Search for the cell housing the specified text and yield its (x, y) center coordinate. 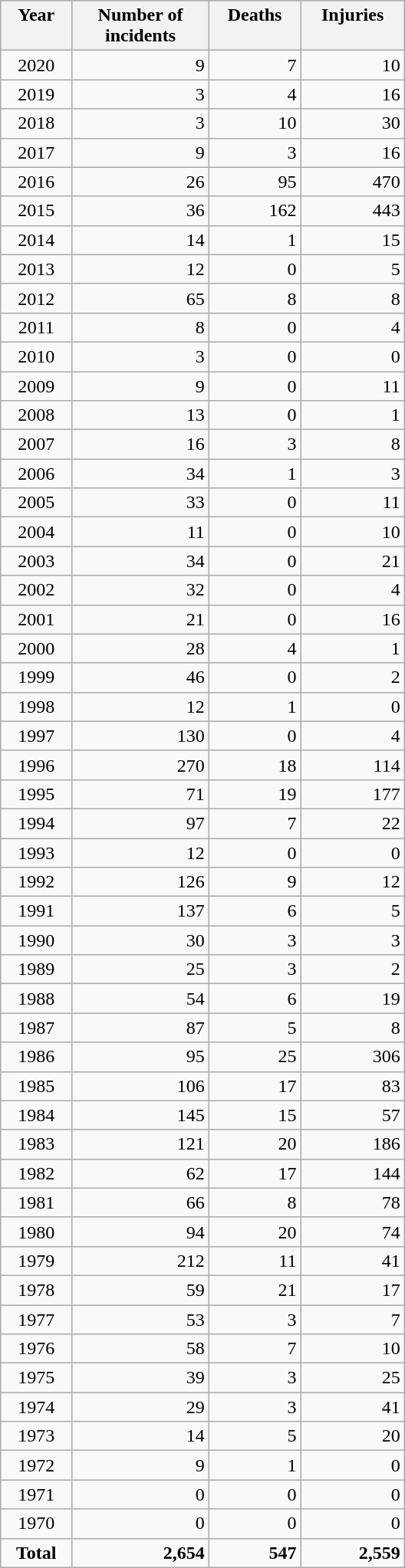
54 (141, 999)
1992 (37, 882)
1986 (37, 1057)
1978 (37, 1290)
126 (141, 882)
57 (353, 1115)
162 (255, 211)
2005 (37, 503)
1990 (37, 940)
36 (141, 211)
1985 (37, 1086)
1972 (37, 1465)
22 (353, 823)
1987 (37, 1028)
1975 (37, 1378)
2,654 (141, 1553)
2007 (37, 444)
2002 (37, 590)
2016 (37, 182)
Number ofincidents (141, 26)
1982 (37, 1173)
1991 (37, 911)
1981 (37, 1202)
470 (353, 182)
306 (353, 1057)
Year (37, 26)
270 (141, 765)
Deaths (255, 26)
1995 (37, 794)
1989 (37, 969)
2019 (37, 94)
1973 (37, 1436)
186 (353, 1144)
1979 (37, 1261)
130 (141, 736)
2008 (37, 415)
53 (141, 1319)
114 (353, 765)
94 (141, 1232)
32 (141, 590)
1971 (37, 1494)
87 (141, 1028)
212 (141, 1261)
1974 (37, 1407)
2018 (37, 123)
78 (353, 1202)
121 (141, 1144)
59 (141, 1290)
1977 (37, 1319)
33 (141, 503)
2014 (37, 240)
1999 (37, 677)
145 (141, 1115)
Injuries (353, 26)
1980 (37, 1232)
1998 (37, 707)
1993 (37, 853)
106 (141, 1086)
2012 (37, 298)
26 (141, 182)
29 (141, 1407)
2011 (37, 327)
13 (141, 415)
177 (353, 794)
1997 (37, 736)
Total (37, 1553)
66 (141, 1202)
144 (353, 1173)
1996 (37, 765)
71 (141, 794)
1984 (37, 1115)
2004 (37, 532)
39 (141, 1378)
1970 (37, 1524)
1983 (37, 1144)
443 (353, 211)
2001 (37, 619)
2009 (37, 385)
65 (141, 298)
83 (353, 1086)
1988 (37, 999)
2,559 (353, 1553)
2013 (37, 269)
547 (255, 1553)
2015 (37, 211)
18 (255, 765)
46 (141, 677)
1976 (37, 1349)
2020 (37, 65)
137 (141, 911)
74 (353, 1232)
28 (141, 648)
58 (141, 1349)
2000 (37, 648)
2017 (37, 153)
2010 (37, 356)
2006 (37, 474)
62 (141, 1173)
97 (141, 823)
1994 (37, 823)
2003 (37, 561)
